From the cell containing the given text, extract its center point as (x, y) coordinate. 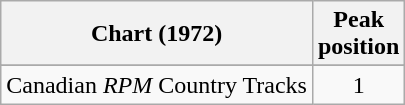
Chart (1972) (157, 34)
Peakposition (358, 34)
Canadian RPM Country Tracks (157, 85)
1 (358, 85)
